From the cell containing the given text, extract its center point as [X, Y] coordinate. 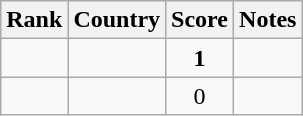
Rank [34, 20]
Score [200, 20]
0 [200, 96]
1 [200, 58]
Country [117, 20]
Notes [268, 20]
